Return the (x, y) coordinate for the center point of the cell that contains the specified text.  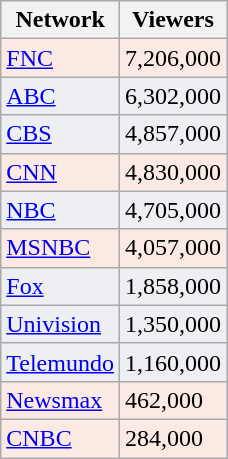
Network (60, 20)
Fox (60, 286)
MSNBC (60, 248)
462,000 (172, 400)
1,350,000 (172, 324)
Telemundo (60, 362)
ABC (60, 96)
7,206,000 (172, 58)
284,000 (172, 438)
4,705,000 (172, 210)
FNC (60, 58)
CNBC (60, 438)
NBC (60, 210)
Newsmax (60, 400)
Viewers (172, 20)
1,160,000 (172, 362)
CBS (60, 134)
6,302,000 (172, 96)
4,830,000 (172, 172)
4,057,000 (172, 248)
Univision (60, 324)
4,857,000 (172, 134)
CNN (60, 172)
1,858,000 (172, 286)
